Detect which cell encompasses the target text, then output its [x, y] center coordinate. 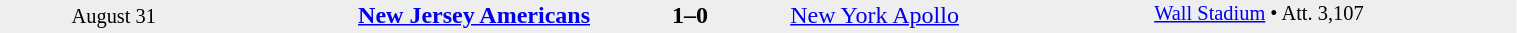
New York Apollo [971, 15]
Wall Stadium • Att. 3,107 [1335, 16]
New Jersey Americans [410, 15]
August 31 [114, 16]
1–0 [690, 15]
